From the cell containing the given text, extract its center point as (x, y) coordinate. 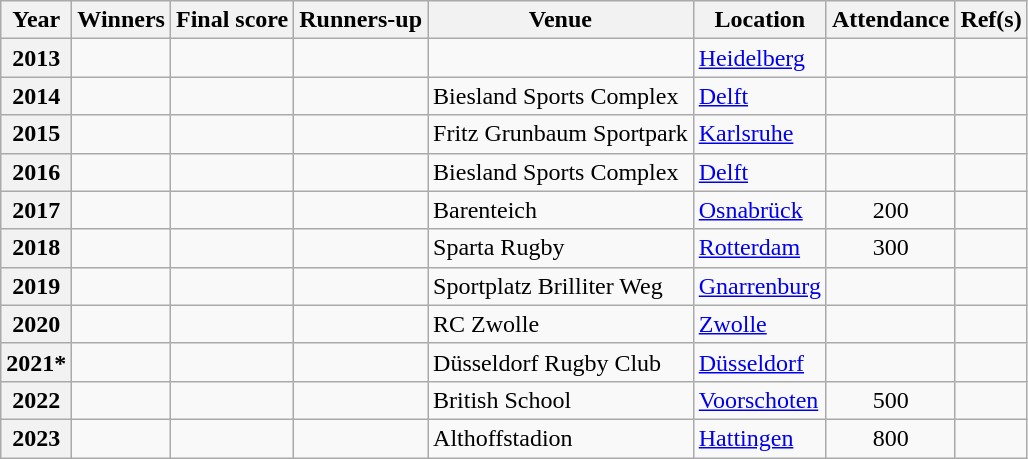
2013 (36, 58)
Althoffstadion (561, 438)
Sparta Rugby (561, 248)
2014 (36, 96)
Barenteich (561, 210)
Zwolle (760, 324)
Location (760, 20)
2018 (36, 248)
Ref(s) (991, 20)
2020 (36, 324)
300 (890, 248)
500 (890, 400)
Heidelberg (760, 58)
Karlsruhe (760, 134)
British School (561, 400)
2019 (36, 286)
Gnarrenburg (760, 286)
Venue (561, 20)
Fritz Grunbaum Sportpark (561, 134)
2016 (36, 172)
2021* (36, 362)
800 (890, 438)
Hattingen (760, 438)
Attendance (890, 20)
2022 (36, 400)
2023 (36, 438)
Voorschoten (760, 400)
RC Zwolle (561, 324)
Final score (232, 20)
Runners-up (361, 20)
Düsseldorf (760, 362)
Düsseldorf Rugby Club (561, 362)
200 (890, 210)
Year (36, 20)
Sportplatz Brilliter Weg (561, 286)
2015 (36, 134)
2017 (36, 210)
Osnabrück (760, 210)
Winners (122, 20)
Rotterdam (760, 248)
